Find where the given text appears and provide that cell's center as [X, Y] coordinate. 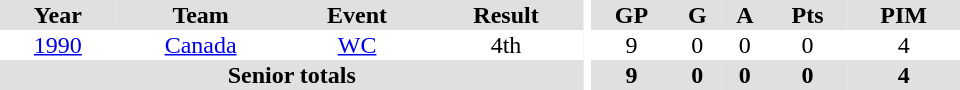
4th [506, 45]
GP [631, 15]
Result [506, 15]
Team [201, 15]
1990 [58, 45]
A [745, 15]
Senior totals [292, 75]
Event [358, 15]
Year [58, 15]
PIM [904, 15]
G [698, 15]
Pts [808, 15]
Canada [201, 45]
WC [358, 45]
